Locate the cell with the specified text and output its (X, Y) center coordinate. 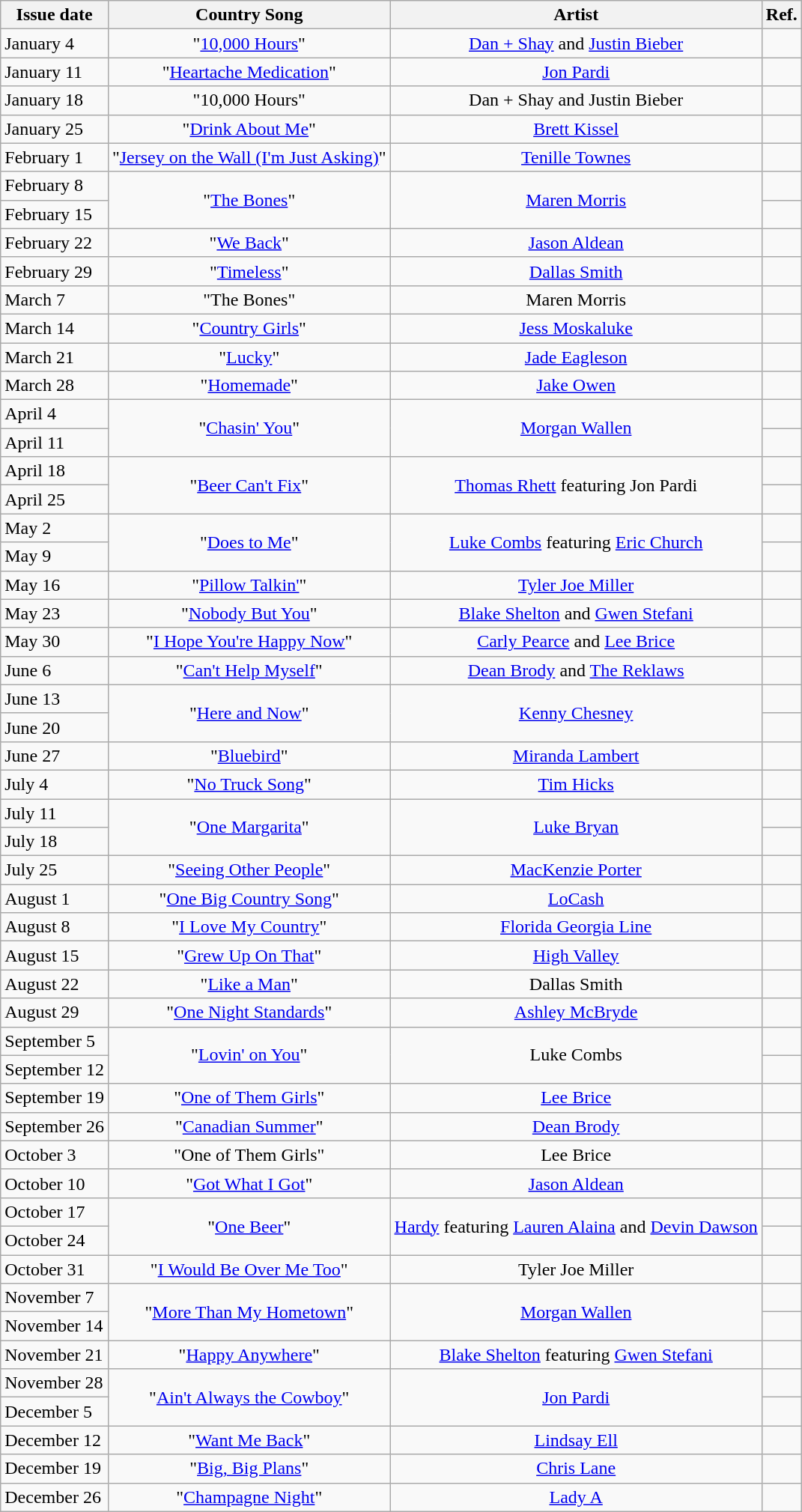
October 3 (55, 1155)
"More Than My Hometown" (249, 1312)
March 28 (55, 386)
September 26 (55, 1126)
MacKenzie Porter (576, 870)
June 13 (55, 699)
November 7 (55, 1298)
Chris Lane (576, 1469)
"We Back" (249, 243)
February 15 (55, 214)
"Nobody But You" (249, 613)
February 29 (55, 271)
September 12 (55, 1069)
November 28 (55, 1383)
February 1 (55, 157)
"Canadian Summer" (249, 1126)
Tim Hicks (576, 784)
"Drink About Me" (249, 129)
"Big, Big Plans" (249, 1469)
January 11 (55, 72)
"Beer Can't Fix" (249, 485)
"Chasin' You" (249, 428)
April 25 (55, 500)
June 20 (55, 727)
"One Margarita" (249, 827)
Country Song (249, 15)
Tenille Townes (576, 157)
July 4 (55, 784)
"I Love My Country" (249, 927)
"Country Girls" (249, 328)
Jake Owen (576, 386)
September 19 (55, 1098)
January 25 (55, 129)
July 11 (55, 813)
Ashley McBryde (576, 1012)
"Happy Anywhere" (249, 1355)
Thomas Rhett featuring Jon Pardi (576, 485)
Carly Pearce and Lee Brice (576, 642)
Brett Kissel (576, 129)
November 14 (55, 1326)
"One Big Country Song" (249, 899)
April 4 (55, 414)
"Heartache Medication" (249, 72)
August 8 (55, 927)
Dean Brody and The Reklaws (576, 670)
December 12 (55, 1440)
"Jersey on the Wall (I'm Just Asking)" (249, 157)
"Grew Up On That" (249, 956)
"Lovin' on You" (249, 1055)
January 4 (55, 43)
Artist (576, 15)
"Want Me Back" (249, 1440)
Luke Bryan (576, 827)
"No Truck Song" (249, 784)
January 18 (55, 100)
"Seeing Other People" (249, 870)
May 16 (55, 585)
Issue date (55, 15)
Kenny Chesney (576, 713)
July 18 (55, 842)
November 21 (55, 1355)
Jess Moskaluke (576, 328)
"One Beer" (249, 1226)
"Lucky" (249, 357)
February 8 (55, 186)
Miranda Lambert (576, 756)
Dean Brody (576, 1126)
May 9 (55, 556)
"Can't Help Myself" (249, 670)
March 7 (55, 300)
May 23 (55, 613)
"I Hope You're Happy Now" (249, 642)
March 14 (55, 328)
Lindsay Ell (576, 1440)
February 22 (55, 243)
"Got What I Got" (249, 1183)
May 30 (55, 642)
Luke Combs featuring Eric Church (576, 542)
October 10 (55, 1183)
August 29 (55, 1012)
"Bluebird" (249, 756)
Blake Shelton featuring Gwen Stefani (576, 1355)
Blake Shelton and Gwen Stefani (576, 613)
August 15 (55, 956)
December 19 (55, 1469)
May 2 (55, 528)
April 18 (55, 471)
Florida Georgia Line (576, 927)
July 25 (55, 870)
"Timeless" (249, 271)
June 6 (55, 670)
October 24 (55, 1240)
April 11 (55, 443)
"I Would Be Over Me Too" (249, 1269)
Ref. (782, 15)
Hardy featuring Lauren Alaina and Devin Dawson (576, 1226)
October 17 (55, 1212)
"Pillow Talkin'" (249, 585)
September 5 (55, 1041)
"Champagne Night" (249, 1497)
August 22 (55, 984)
December 26 (55, 1497)
"Like a Man" (249, 984)
Luke Combs (576, 1055)
"Here and Now" (249, 713)
March 21 (55, 357)
"Does to Me" (249, 542)
August 1 (55, 899)
June 27 (55, 756)
LoCash (576, 899)
High Valley (576, 956)
October 31 (55, 1269)
"Homemade" (249, 386)
"Ain't Always the Cowboy" (249, 1397)
Lady A (576, 1497)
"One Night Standards" (249, 1012)
Jade Eagleson (576, 357)
December 5 (55, 1412)
